Find where the given text appears and provide that cell's center as (x, y) coordinate. 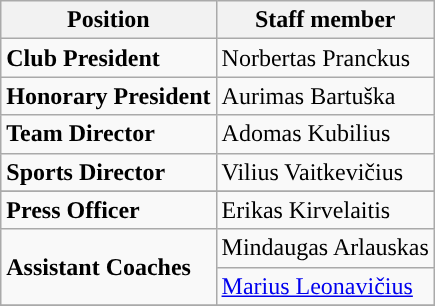
Club President (108, 58)
Vilius Vaitkevičius (325, 172)
Press Officer (108, 210)
Adomas Kubilius (325, 134)
Honorary President (108, 96)
Marius Leonavičius (325, 286)
Sports Director (108, 172)
Norbertas Pranckus (325, 58)
Team Director (108, 134)
Staff member (325, 20)
Mindaugas Arlauskas (325, 248)
Assistant Coaches (108, 267)
Erikas Kirvelaitis (325, 210)
Aurimas Bartuška (325, 96)
Position (108, 20)
